Return the (X, Y) coordinate for the center point of the cell that contains the specified text.  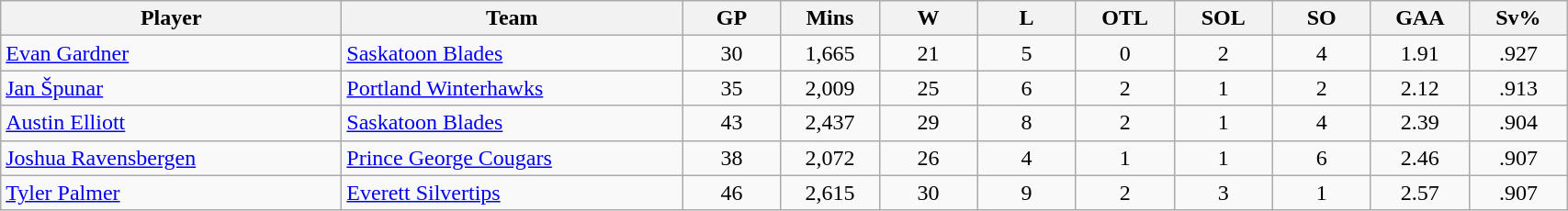
Everett Silvertips (513, 193)
.927 (1517, 53)
38 (731, 158)
Prince George Cougars (513, 158)
1.91 (1420, 53)
W (928, 18)
Sv% (1517, 18)
Joshua Ravensbergen (171, 158)
GAA (1420, 18)
Tyler Palmer (171, 193)
8 (1027, 123)
21 (928, 53)
2.46 (1420, 158)
Evan Gardner (171, 53)
Mins (830, 18)
Jan Špunar (171, 88)
3 (1224, 193)
2,072 (830, 158)
0 (1124, 53)
43 (731, 123)
46 (731, 193)
SO (1321, 18)
2,615 (830, 193)
29 (928, 123)
Player (171, 18)
Team (513, 18)
L (1027, 18)
2.39 (1420, 123)
1,665 (830, 53)
26 (928, 158)
2.12 (1420, 88)
35 (731, 88)
Austin Elliott (171, 123)
25 (928, 88)
9 (1027, 193)
SOL (1224, 18)
Portland Winterhawks (513, 88)
2,009 (830, 88)
OTL (1124, 18)
.913 (1517, 88)
2.57 (1420, 193)
5 (1027, 53)
.904 (1517, 123)
2,437 (830, 123)
GP (731, 18)
